Capture the cell that displays the provided text and extract its (X, Y) central coordinate. 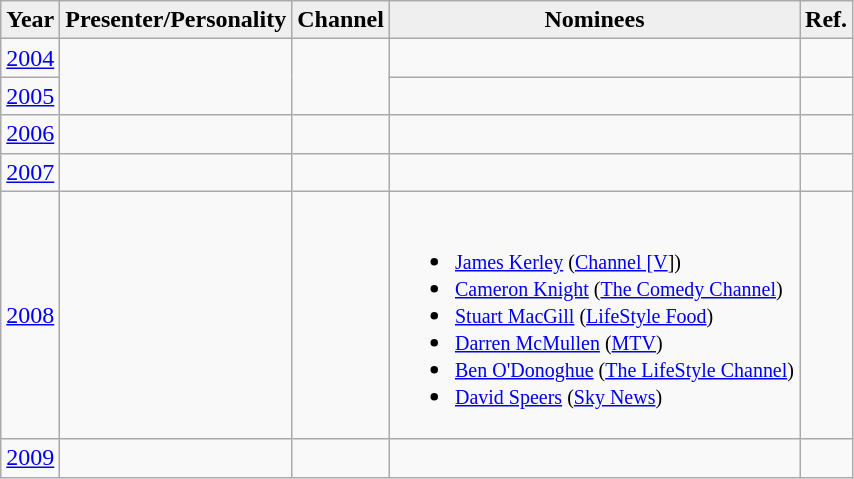
2008 (30, 315)
Year (30, 20)
2005 (30, 96)
Presenter/Personality (176, 20)
Nominees (594, 20)
Channel (341, 20)
Ref. (826, 20)
2006 (30, 134)
2009 (30, 458)
2007 (30, 172)
2004 (30, 58)
